Extract the (x, y) coordinate from the center of the cell holding the provided text.  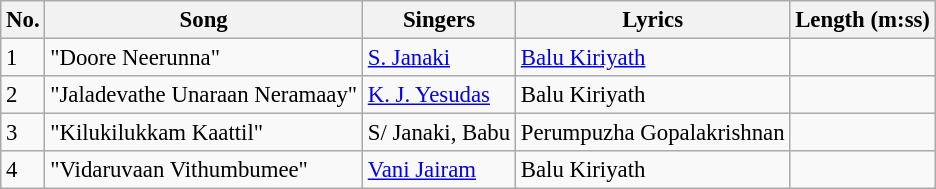
"Vidaruvaan Vithumbumee" (204, 170)
No. (23, 20)
Singers (438, 20)
S. Janaki (438, 58)
Vani Jairam (438, 170)
"Doore Neerunna" (204, 58)
1 (23, 58)
"Kilukilukkam Kaattil" (204, 133)
S/ Janaki, Babu (438, 133)
2 (23, 95)
Song (204, 20)
Length (m:ss) (862, 20)
"Jaladevathe Unaraan Neramaay" (204, 95)
4 (23, 170)
K. J. Yesudas (438, 95)
3 (23, 133)
Perumpuzha Gopalakrishnan (652, 133)
Lyrics (652, 20)
